Detect which cell encompasses the target text, then output its [x, y] center coordinate. 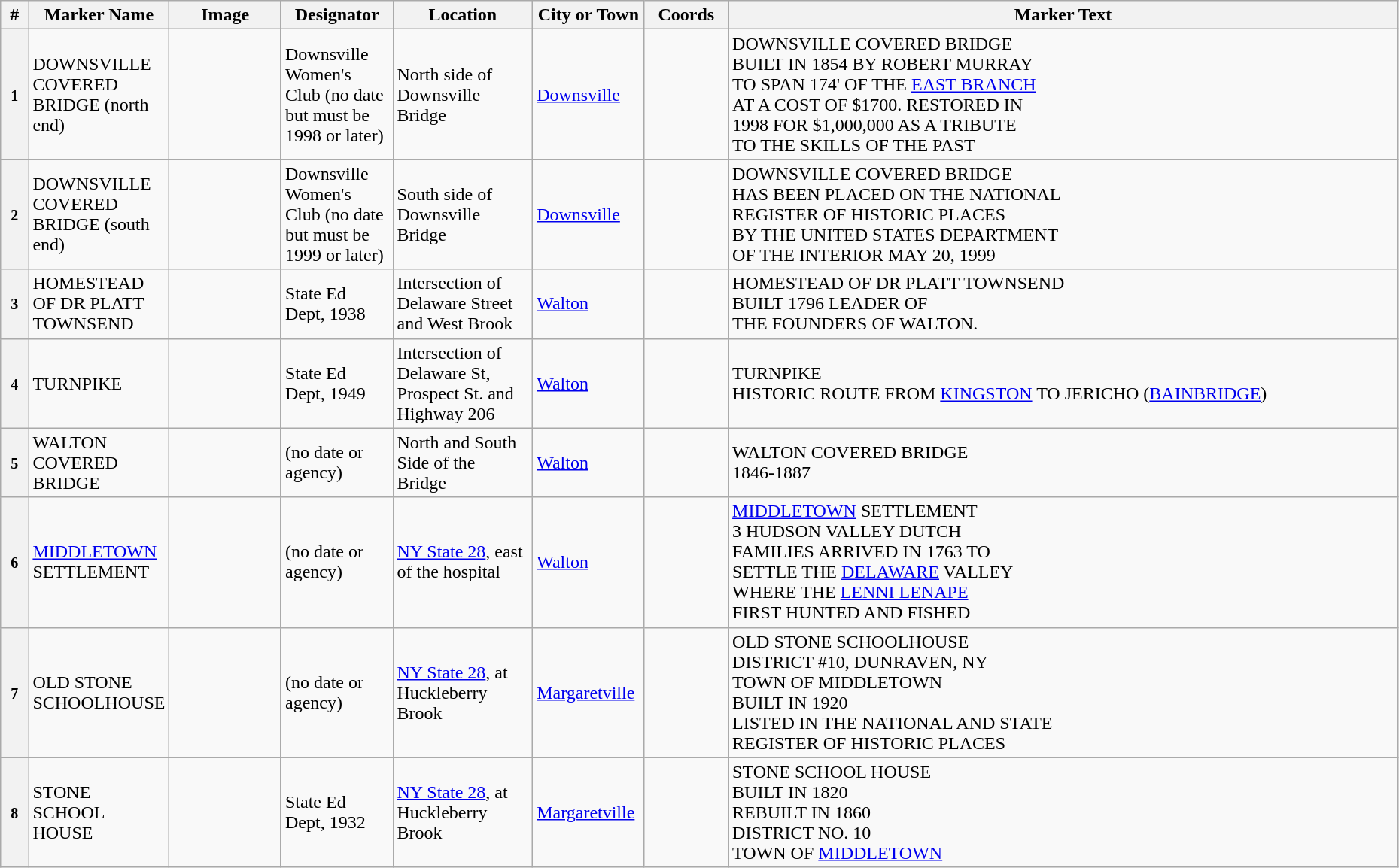
North and South Side of the Bridge [463, 463]
DOWNSVILLE COVERED BRIDGE (north end) [99, 95]
WALTON COVERED BRIDGE1846-1887 [1063, 463]
8 [15, 812]
3 [15, 304]
STONE SCHOOL HOUSEBUILT IN 1820 REBUILT IN 1860 DISTRICT NO. 10 TOWN OF MIDDLETOWN [1063, 812]
TURNPIKE [99, 384]
2 [15, 214]
Location [463, 15]
DOWNSVILLE COVERED BRIDGEHAS BEEN PLACED ON THE NATIONAL REGISTER OF HISTORIC PLACES BY THE UNITED STATES DEPARTMENT OF THE INTERIOR MAY 20, 1999 [1063, 214]
Marker Name [99, 15]
Image [226, 15]
MIDDLETOWN SETTLEMENT [99, 563]
Intersection of Delaware St, Prospect St. and Highway 206 [463, 384]
TURNPIKEHISTORIC ROUTE FROM KINGSTON TO JERICHO (BAINBRIDGE) [1063, 384]
WALTON COVERED BRIDGE [99, 463]
South side of Downsville Bridge [463, 214]
City or Town [588, 15]
# [15, 15]
State Ed Dept, 1932 [337, 812]
7 [15, 692]
1 [15, 95]
OLD STONE SCHOOLHOUSE [99, 692]
4 [15, 384]
Designator [337, 15]
Intersection of Delaware Street and West Brook [463, 304]
5 [15, 463]
North side of Downsville Bridge [463, 95]
OLD STONE SCHOOLHOUSEDISTRICT #10, DUNRAVEN, NY TOWN OF MIDDLETOWN BUILT IN 1920 LISTED IN THE NATIONAL AND STATE REGISTER OF HISTORIC PLACES [1063, 692]
State Ed Dept, 1938 [337, 304]
Marker Text [1063, 15]
Downsville Women's Club (no date but must be 1999 or later) [337, 214]
Downsville Women's Club (no date but must be 1998 or later) [337, 95]
MIDDLETOWN SETTLEMENT3 HUDSON VALLEY DUTCH FAMILIES ARRIVED IN 1763 TO SETTLE THE DELAWARE VALLEY WHERE THE LENNI LENAPE FIRST HUNTED AND FISHED [1063, 563]
NY State 28, east of the hospital [463, 563]
6 [15, 563]
HOMESTEAD OF DR PLATT TOWNSENDBUILT 1796 LEADER OF THE FOUNDERS OF WALTON. [1063, 304]
DOWNSVILLE COVERED BRIDGE (south end) [99, 214]
HOMESTEAD OF DR PLATT TOWNSEND [99, 304]
Coords [686, 15]
State Ed Dept, 1949 [337, 384]
STONE SCHOOL HOUSE [99, 812]
